Detect which cell encompasses the target text, then output its (X, Y) center coordinate. 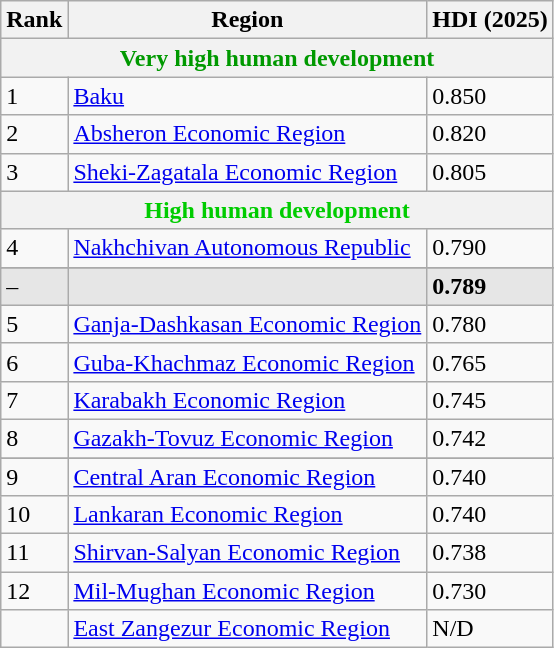
5 (34, 324)
6 (34, 362)
High human development (277, 210)
0.780 (490, 324)
East Zangezur Economic Region (248, 629)
Very high human development (277, 58)
1 (34, 96)
Gazakh-Tovuz Economic Region (248, 438)
9 (34, 477)
10 (34, 515)
Ganja-Dashkasan Economic Region (248, 324)
12 (34, 591)
Mil-Mughan Economic Region (248, 591)
2 (34, 134)
0.789 (490, 286)
N/D (490, 629)
Karabakh Economic Region (248, 400)
0.805 (490, 172)
Central Aran Economic Region (248, 477)
11 (34, 553)
Absheron Economic Region (248, 134)
0.745 (490, 400)
3 (34, 172)
0.738 (490, 553)
Shirvan-Salyan Economic Region (248, 553)
Nakhchivan Autonomous Republic (248, 248)
0.820 (490, 134)
Rank (34, 20)
0.790 (490, 248)
HDI (2025) (490, 20)
7 (34, 400)
Lankaran Economic Region (248, 515)
0.730 (490, 591)
0.765 (490, 362)
4 (34, 248)
Sheki-Zagatala Economic Region (248, 172)
Baku (248, 96)
Guba-Khachmaz Economic Region (248, 362)
0.850 (490, 96)
0.742 (490, 438)
– (34, 286)
Region (248, 20)
8 (34, 438)
